Determine the [X, Y] coordinate at the center of the cell enclosing the given text.  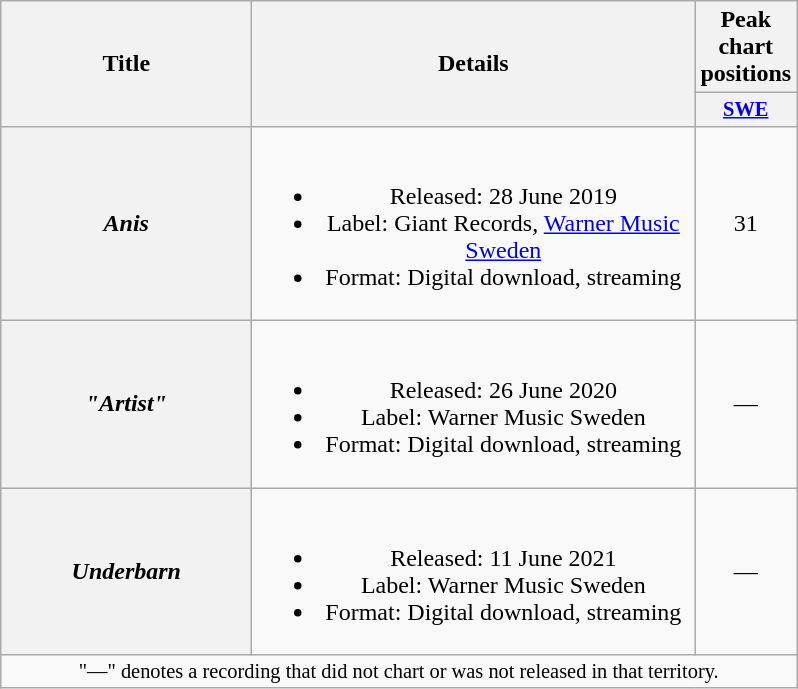
SWE [746, 110]
Released: 11 June 2021Label: Warner Music SwedenFormat: Digital download, streaming [474, 572]
Title [126, 64]
"Artist" [126, 404]
Peak chart positions [746, 47]
Released: 26 June 2020Label: Warner Music SwedenFormat: Digital download, streaming [474, 404]
Underbarn [126, 572]
31 [746, 223]
"—" denotes a recording that did not chart or was not released in that territory. [399, 672]
Anis [126, 223]
Details [474, 64]
Released: 28 June 2019Label: Giant Records, Warner Music SwedenFormat: Digital download, streaming [474, 223]
